For the text-containing cell, return its midpoint in [x, y] coordinate format. 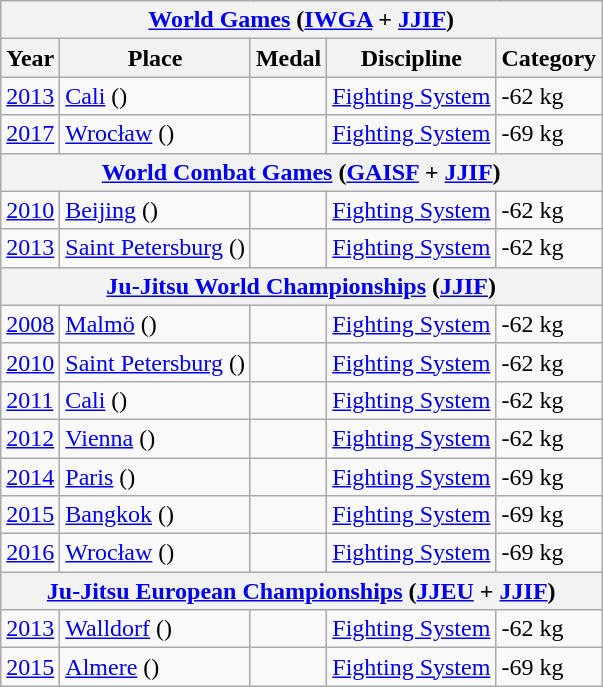
Almere () [156, 667]
Category [549, 58]
2014 [30, 477]
Malmö () [156, 324]
2012 [30, 438]
2008 [30, 324]
Walldorf () [156, 629]
World Games (IWGA + JJIF) [302, 20]
Ju-Jitsu World Championships (JJIF) [302, 286]
Place [156, 58]
Vienna () [156, 438]
Beijing () [156, 210]
Paris () [156, 477]
World Combat Games (GAISF + JJIF) [302, 172]
Bangkok () [156, 515]
2011 [30, 400]
2016 [30, 553]
Ju-Jitsu European Championships (JJEU + JJIF) [302, 591]
2017 [30, 134]
Year [30, 58]
Medal [288, 58]
Discipline [412, 58]
